Capture the cell that displays the provided text and extract its (x, y) central coordinate. 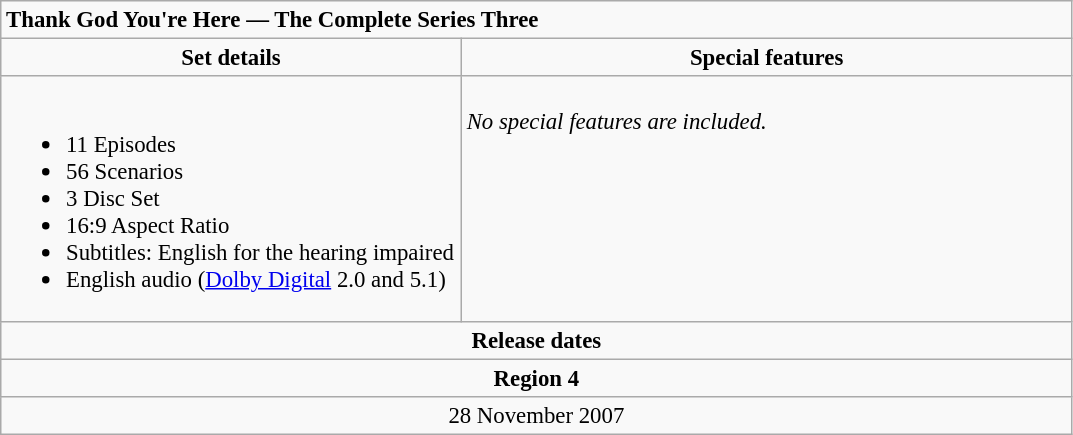
Special features (766, 58)
28 November 2007 (536, 415)
Set details (232, 58)
Region 4 (536, 378)
Release dates (536, 340)
11 Episodes56 Scenarios3 Disc Set16:9 Aspect RatioSubtitles: English for the hearing impairedEnglish audio (Dolby Digital 2.0 and 5.1) (232, 198)
Thank God You're Here — The Complete Series Three (536, 20)
No special features are included. (766, 198)
